Scan for the cell matching the given text and deliver its [X, Y] coordinate at center. 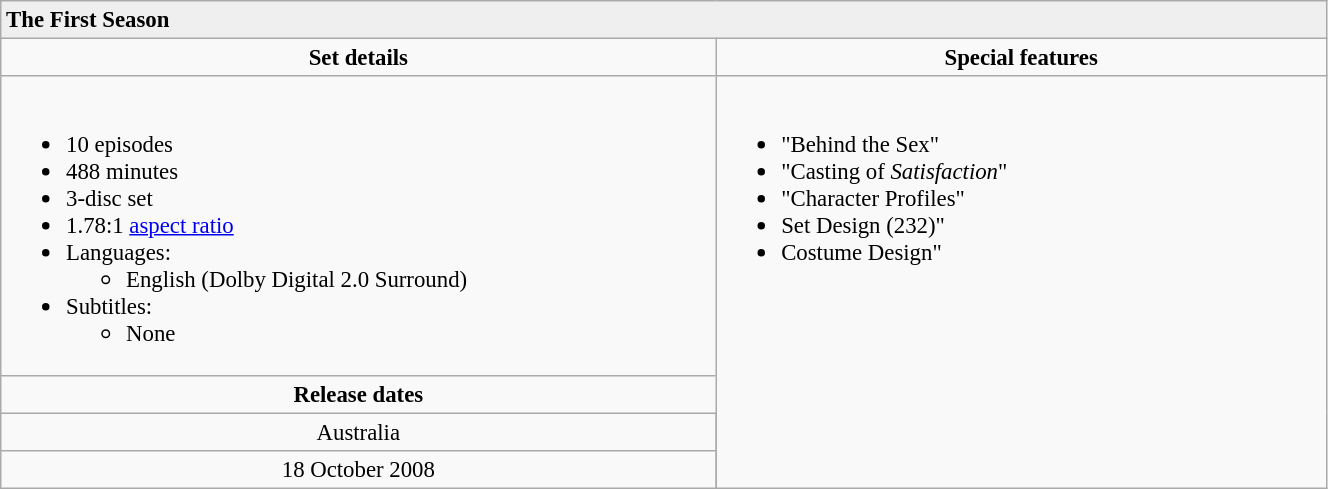
Australia [358, 432]
18 October 2008 [358, 469]
Release dates [358, 394]
10 episodes488 minutes3-disc set1.78:1 aspect ratioLanguages:English (Dolby Digital 2.0 Surround)Subtitles:None [358, 226]
Set details [358, 58]
The First Season [664, 20]
Special features [1022, 58]
"Behind the Sex""Casting of Satisfaction""Character Profiles"Set Design (232)"Costume Design" [1022, 282]
